For the text-containing cell, return its midpoint in (X, Y) coordinate format. 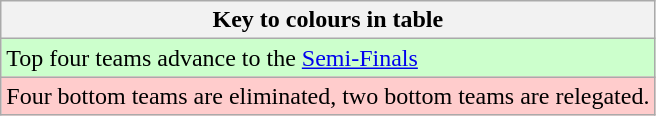
Four bottom teams are eliminated, two bottom teams are relegated. (328, 96)
Top four teams advance to the Semi-Finals (328, 58)
Key to colours in table (328, 20)
